Search for the cell housing the specified text and yield its [x, y] center coordinate. 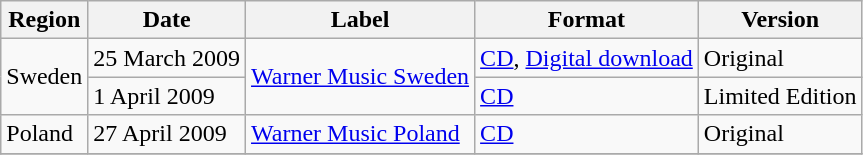
Sweden [44, 77]
CD, Digital download [587, 58]
Label [360, 20]
Poland [44, 134]
Region [44, 20]
Version [780, 20]
Date [167, 20]
25 March 2009 [167, 58]
Format [587, 20]
27 April 2009 [167, 134]
Warner Music Sweden [360, 77]
Warner Music Poland [360, 134]
1 April 2009 [167, 96]
Limited Edition [780, 96]
